For the text-containing cell, return its midpoint in (X, Y) coordinate format. 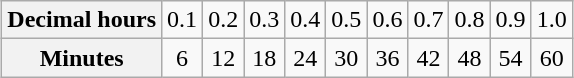
54 (510, 58)
0.3 (264, 20)
0.7 (428, 20)
0.4 (306, 20)
Decimal hours (82, 20)
0.6 (388, 20)
0.8 (470, 20)
18 (264, 58)
30 (346, 58)
48 (470, 58)
12 (224, 58)
0.2 (224, 20)
Minutes (82, 58)
1.0 (552, 20)
0.9 (510, 20)
36 (388, 58)
0.1 (182, 20)
42 (428, 58)
24 (306, 58)
60 (552, 58)
0.5 (346, 20)
6 (182, 58)
